Search for the cell housing the specified text and yield its [x, y] center coordinate. 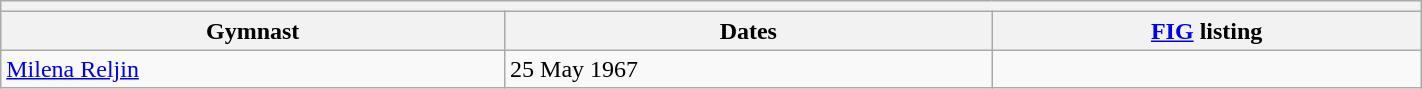
Dates [748, 31]
Milena Reljin [253, 69]
Gymnast [253, 31]
FIG listing [1206, 31]
25 May 1967 [748, 69]
